Output the [X, Y] coordinate of the center of the cell containing the given text.  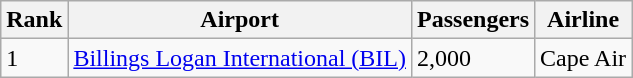
Billings Logan International (BIL) [240, 58]
Passengers [474, 20]
2,000 [474, 58]
1 [34, 58]
Airport [240, 20]
Cape Air [584, 58]
Airline [584, 20]
Rank [34, 20]
